Capture the cell that displays the provided text and extract its (X, Y) central coordinate. 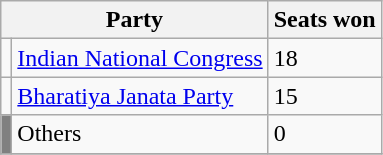
15 (324, 96)
0 (324, 134)
Seats won (324, 20)
Bharatiya Janata Party (140, 96)
Party (134, 20)
18 (324, 58)
Indian National Congress (140, 58)
Others (140, 134)
